Provide the [x, y] coordinate of the cell's center where the given text is located.  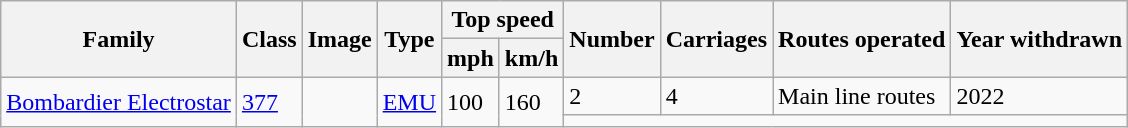
4 [716, 96]
2 [612, 96]
377 [269, 102]
160 [531, 102]
EMU [409, 102]
Type [409, 39]
mph [471, 58]
Year withdrawn [1040, 39]
100 [471, 102]
Image [340, 39]
Number [612, 39]
km/h [531, 58]
2022 [1040, 96]
Main line routes [862, 96]
Family [119, 39]
Carriages [716, 39]
Top speed [503, 20]
Routes operated [862, 39]
Bombardier Electrostar [119, 102]
Class [269, 39]
